Pinpoint the cell where the given text exists, returning its [X, Y] midpoint coordinate. 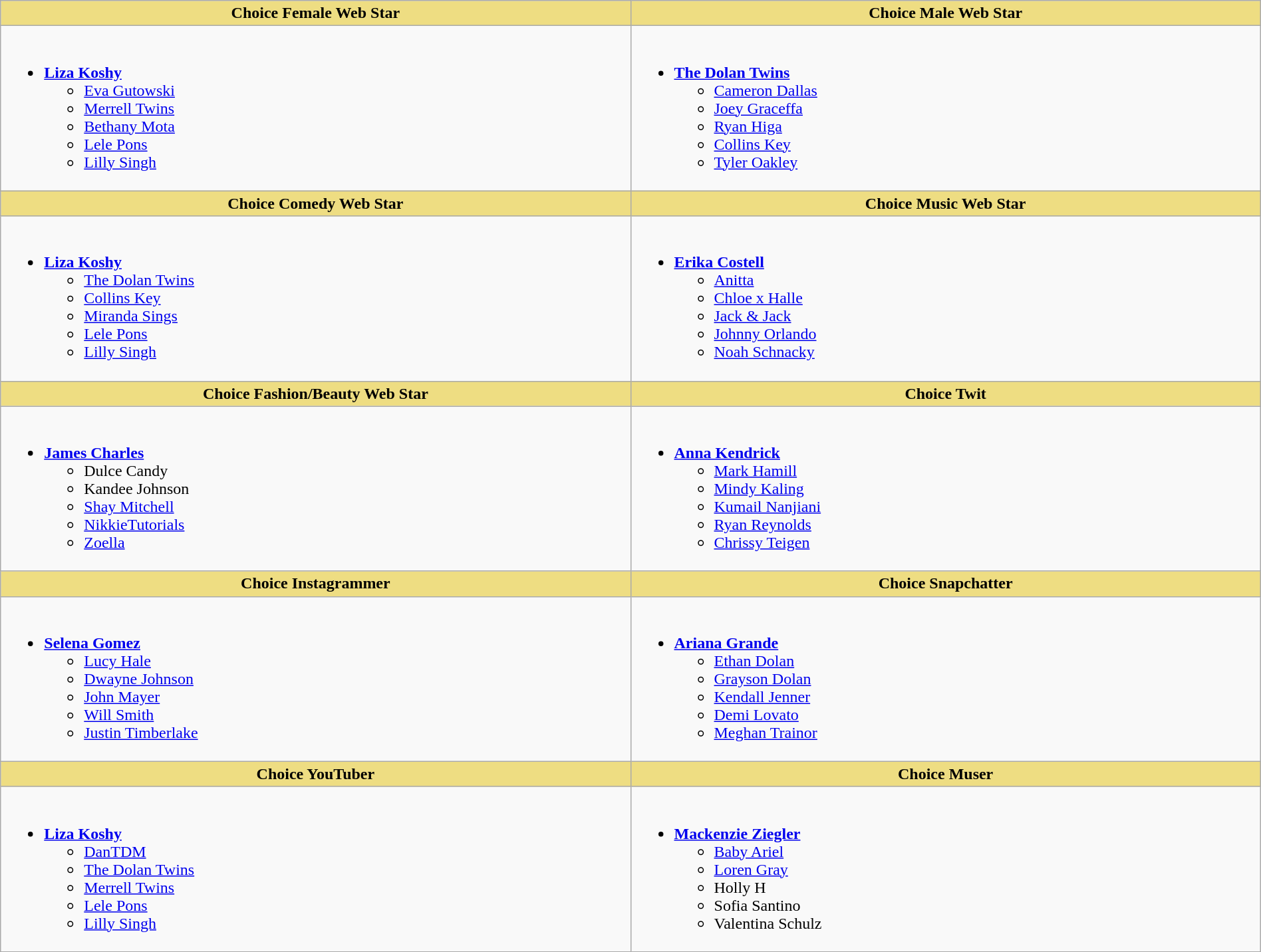
Liza KoshyEva GutowskiMerrell TwinsBethany MotaLele PonsLilly Singh [315, 108]
Choice Instagrammer [315, 584]
Mackenzie ZieglerBaby ArielLoren GrayHolly HSofia SantinoValentina Schulz [946, 869]
Ariana GrandeEthan DolanGrayson DolanKendall JennerDemi LovatoMeghan Trainor [946, 679]
Erika CostellAnittaChloe x HalleJack & JackJohnny OrlandoNoah Schnacky [946, 298]
Choice YouTuber [315, 774]
Liza KoshyThe Dolan TwinsCollins KeyMiranda SingsLele PonsLilly Singh [315, 298]
The Dolan TwinsCameron DallasJoey GraceffaRyan HigaCollins KeyTyler Oakley [946, 108]
Choice Twit [946, 394]
James CharlesDulce CandyKandee JohnsonShay MitchellNikkieTutorialsZoella [315, 489]
Choice Snapchatter [946, 584]
Choice Female Web Star [315, 13]
Liza KoshyDanTDMThe Dolan TwinsMerrell TwinsLele PonsLilly Singh [315, 869]
Choice Music Web Star [946, 203]
Choice Male Web Star [946, 13]
Anna KendrickMark HamillMindy KalingKumail NanjianiRyan ReynoldsChrissy Teigen [946, 489]
Choice Comedy Web Star [315, 203]
Choice Fashion/Beauty Web Star [315, 394]
Choice Muser [946, 774]
Selena GomezLucy HaleDwayne JohnsonJohn MayerWill SmithJustin Timberlake [315, 679]
